Scan for the cell matching the given text and deliver its (x, y) coordinate at center. 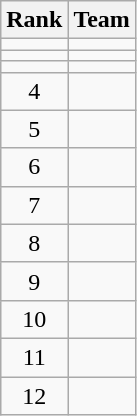
9 (34, 281)
8 (34, 243)
4 (34, 91)
Rank (34, 20)
6 (34, 167)
12 (34, 395)
Team (102, 20)
10 (34, 319)
7 (34, 205)
5 (34, 129)
11 (34, 357)
